Identify which cell holds the provided text, then report its [X, Y] central coordinate. 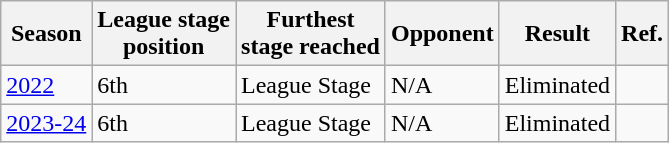
Ref. [642, 34]
Season [46, 34]
League stageposition [164, 34]
2022 [46, 85]
Opponent [442, 34]
2023-24 [46, 123]
Result [557, 34]
Furtheststage reached [311, 34]
